Pinpoint the cell where the given text exists, returning its [X, Y] midpoint coordinate. 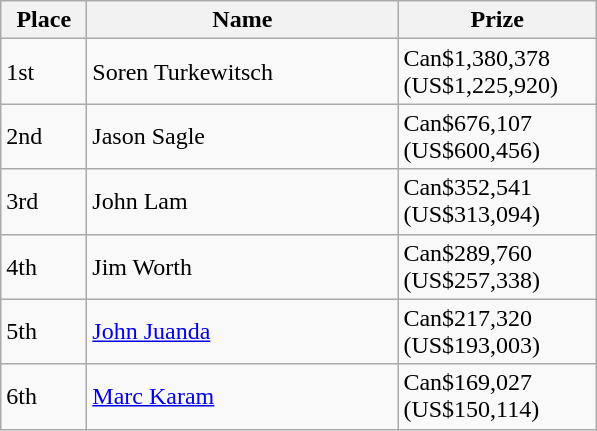
Name [242, 20]
John Lam [242, 202]
Can$169,027 (US$150,114) [498, 396]
3rd [44, 202]
4th [44, 266]
Can$289,760 (US$257,338) [498, 266]
Soren Turkewitsch [242, 72]
Jim Worth [242, 266]
Marc Karam [242, 396]
Prize [498, 20]
5th [44, 332]
Can$1,380,378 (US$1,225,920) [498, 72]
Can$352,541 (US$313,094) [498, 202]
Can$217,320 (US$193,003) [498, 332]
2nd [44, 136]
1st [44, 72]
Place [44, 20]
Jason Sagle [242, 136]
6th [44, 396]
Can$676,107 (US$600,456) [498, 136]
John Juanda [242, 332]
